Capture the cell that displays the provided text and extract its [x, y] central coordinate. 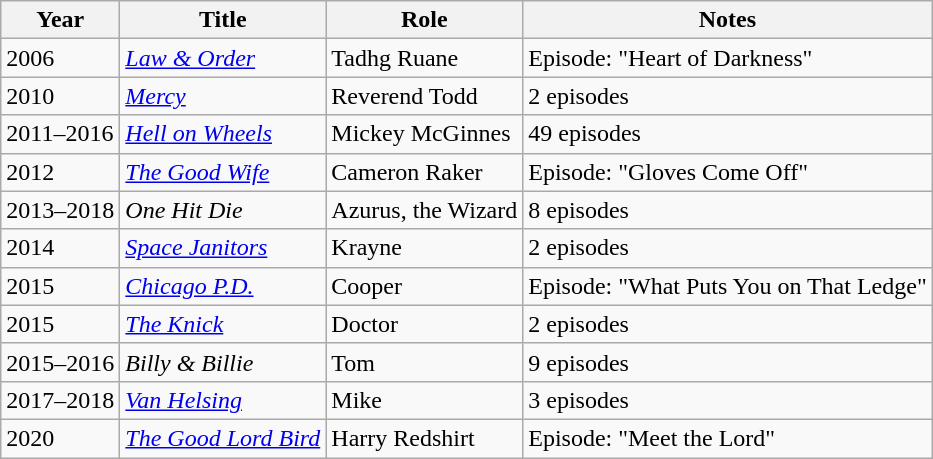
Chicago P.D. [223, 286]
8 episodes [728, 210]
The Knick [223, 324]
One Hit Die [223, 210]
Harry Redshirt [424, 438]
Mickey McGinnes [424, 134]
2017–2018 [60, 400]
2010 [60, 96]
The Good Lord Bird [223, 438]
2011–2016 [60, 134]
The Good Wife [223, 172]
Doctor [424, 324]
49 episodes [728, 134]
Episode: "What Puts You on That Ledge" [728, 286]
Van Helsing [223, 400]
Episode: "Heart of Darkness" [728, 58]
Tom [424, 362]
Notes [728, 20]
2015–2016 [60, 362]
Cameron Raker [424, 172]
Law & Order [223, 58]
Mike [424, 400]
Cooper [424, 286]
3 episodes [728, 400]
2006 [60, 58]
2013–2018 [60, 210]
2014 [60, 248]
Azurus, the Wizard [424, 210]
Episode: "Gloves Come Off" [728, 172]
Space Janitors [223, 248]
Tadhg Ruane [424, 58]
Title [223, 20]
Krayne [424, 248]
2012 [60, 172]
2020 [60, 438]
Episode: "Meet the Lord" [728, 438]
Role [424, 20]
9 episodes [728, 362]
Reverend Todd [424, 96]
Mercy [223, 96]
Billy & Billie [223, 362]
Year [60, 20]
Hell on Wheels [223, 134]
